Locate the cell with the specified text and output its (X, Y) center coordinate. 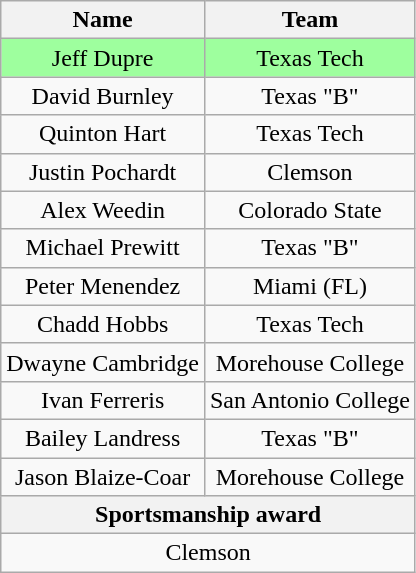
Name (103, 20)
Justin Pochardt (103, 172)
Jason Blaize-Coar (103, 477)
Miami (FL) (310, 286)
Quinton Hart (103, 134)
San Antonio College (310, 400)
Jeff Dupre (103, 58)
Michael Prewitt (103, 248)
Chadd Hobbs (103, 324)
Sportsmanship award (208, 515)
Bailey Landress (103, 438)
David Burnley (103, 96)
Ivan Ferreris (103, 400)
Team (310, 20)
Peter Menendez (103, 286)
Colorado State (310, 210)
Dwayne Cambridge (103, 362)
Alex Weedin (103, 210)
